Extract the (x, y) coordinate from the center of the cell holding the provided text.  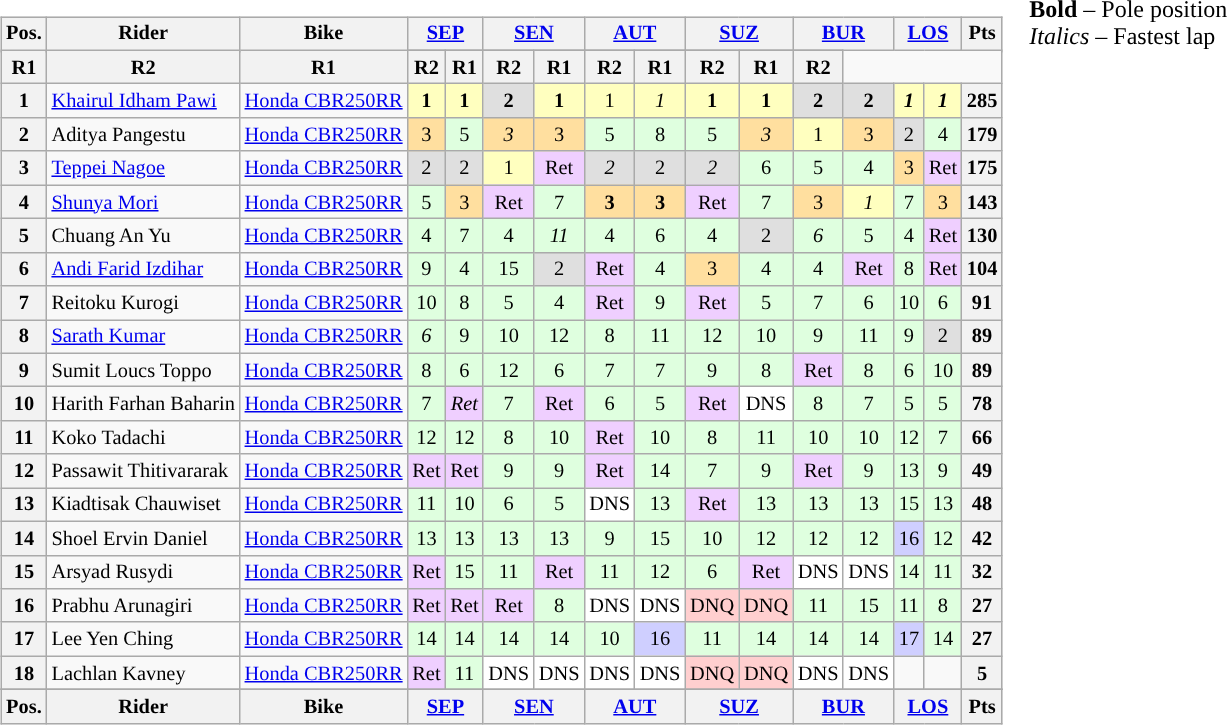
285 (982, 101)
Aditya Pangestu (144, 135)
Khairul Idham Pawi (144, 101)
Sarath Kumar (144, 337)
130 (982, 236)
175 (982, 168)
Kiadtisak Chauwiset (144, 505)
Harith Farhan Baharin (144, 404)
Lee Yen Ching (144, 639)
48 (982, 505)
49 (982, 471)
Andi Farid Izdihar (144, 269)
66 (982, 438)
91 (982, 303)
179 (982, 135)
32 (982, 572)
Sumit Loucs Toppo (144, 370)
Chuang An Yu (144, 236)
Lachlan Kavney (144, 673)
Koko Tadachi (144, 438)
42 (982, 538)
104 (982, 269)
78 (982, 404)
Shunya Mori (144, 202)
Arsyad Rusydi (144, 572)
Teppei Nagoe (144, 168)
18 (24, 673)
Shoel Ervin Daniel (144, 538)
Reitoku Kurogi (144, 303)
143 (982, 202)
Passawit Thitivararak (144, 471)
Prabhu Arunagiri (144, 606)
